Return (X, Y) of the center of cell containing provided text 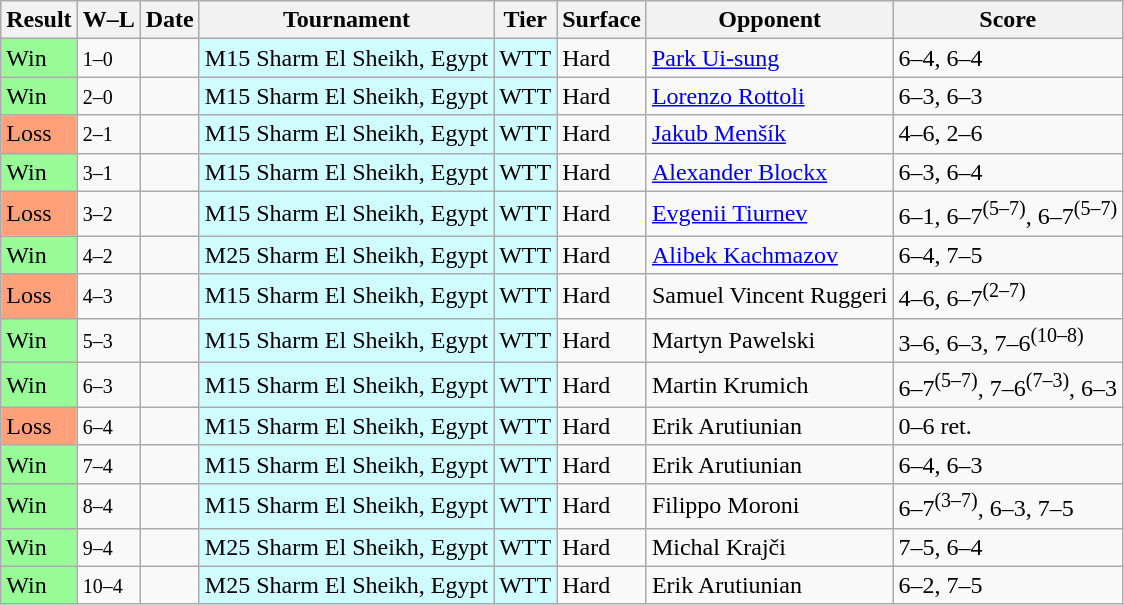
Opponent (769, 20)
10–4 (108, 585)
Park Ui-sung (769, 58)
4–2 (108, 255)
6–7(3–7), 6–3, 7–5 (1008, 506)
1–0 (108, 58)
Alibek Kachmazov (769, 255)
Result (39, 20)
6–4, 6–3 (1008, 464)
Filippo Moroni (769, 506)
6–4, 7–5 (1008, 255)
6–4 (108, 426)
6–2, 7–5 (1008, 585)
0–6 ret. (1008, 426)
Tournament (346, 20)
3–1 (108, 172)
6–4, 6–4 (1008, 58)
Date (170, 20)
6–3, 6–4 (1008, 172)
Martin Krumich (769, 386)
3–6, 6–3, 7–6(10–8) (1008, 340)
Lorenzo Rottoli (769, 96)
9–4 (108, 547)
4–6, 2–6 (1008, 134)
6–7(5–7), 7–6(7–3), 6–3 (1008, 386)
7–5, 6–4 (1008, 547)
5–3 (108, 340)
2–1 (108, 134)
3–2 (108, 214)
6–3, 6–3 (1008, 96)
6–3 (108, 386)
4–6, 6–7(2–7) (1008, 296)
Michal Krajči (769, 547)
Alexander Blockx (769, 172)
Surface (602, 20)
2–0 (108, 96)
Evgenii Tiurnev (769, 214)
4–3 (108, 296)
Jakub Menšík (769, 134)
7–4 (108, 464)
Score (1008, 20)
Martyn Pawelski (769, 340)
Samuel Vincent Ruggeri (769, 296)
Tier (526, 20)
8–4 (108, 506)
6–1, 6–7(5–7), 6–7(5–7) (1008, 214)
W–L (108, 20)
